Locate the cell with the specified text and output its [X, Y] center coordinate. 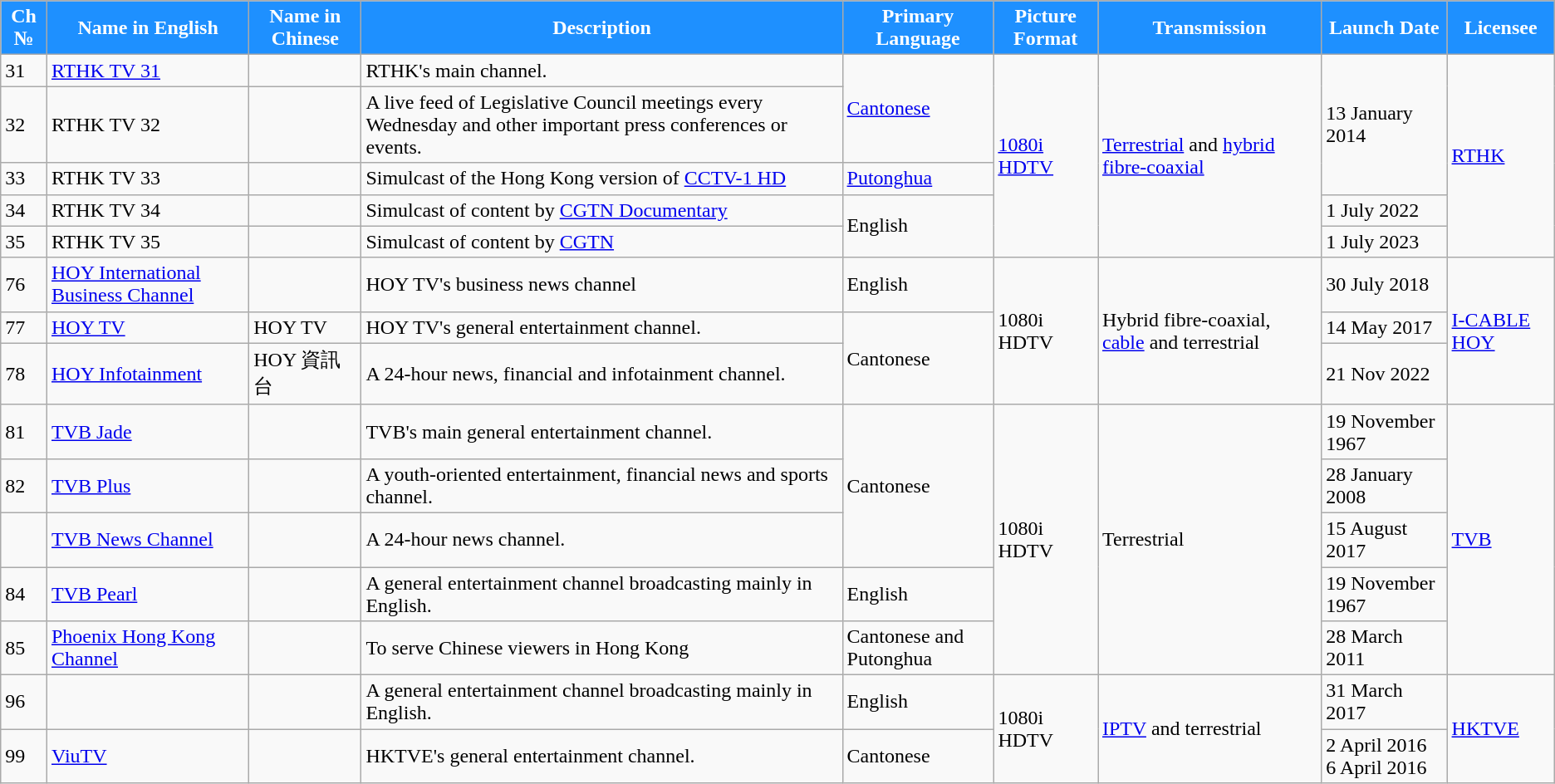
A live feed of Legislative Council meetings every Wednesday and other important press conferences or events. [601, 125]
Ch № [24, 28]
A youth-oriented entertainment, financial news and sports channel. [601, 485]
2 April 2016 6 April 2016 [1384, 756]
78 [24, 374]
30 July 2018 [1384, 284]
Simulcast of content by CGTN Documentary [601, 210]
Transmission [1209, 28]
Name in English [148, 28]
82 [24, 485]
RTHK TV 32 [148, 125]
TVB News Channel [148, 540]
HOY International Business Channel [148, 284]
RTHK's main channel. [601, 71]
Terrestrial [1209, 540]
RTHK TV 31 [148, 71]
35 [24, 242]
ViuTV [148, 756]
28 March 2011 [1384, 648]
31 [24, 71]
96 [24, 703]
Primary Language [918, 28]
84 [24, 593]
RTHK TV 33 [148, 179]
HOY TV's business news channel [601, 284]
Picture Format [1046, 28]
HKTVE's general entertainment channel. [601, 756]
Cantonese and Putonghua [918, 648]
99 [24, 756]
HOY Infotainment [148, 374]
HOY 資訊台 [306, 374]
Description [601, 28]
13 January 2014 [1384, 125]
21 Nov 2022 [1384, 374]
15 August 2017 [1384, 540]
Simulcast of content by CGTN [601, 242]
34 [24, 210]
28 January 2008 [1384, 485]
To serve Chinese viewers in Hong Kong [601, 648]
77 [24, 327]
A 24-hour news channel. [601, 540]
TVB Jade [148, 432]
Putonghua [918, 179]
HOY TV's general entertainment channel. [601, 327]
RTHK [1500, 156]
Terrestrial and hybrid fibre-coaxial [1209, 156]
A 24-hour news, financial and infotainment channel. [601, 374]
32 [24, 125]
IPTV and terrestrial [1209, 729]
HKTVE [1500, 729]
Hybrid fibre-coaxial, cable and terrestrial [1209, 331]
Phoenix Hong Kong Channel [148, 648]
14 May 2017 [1384, 327]
TVB Plus [148, 485]
Name in Chinese [306, 28]
76 [24, 284]
TVB Pearl [148, 593]
RTHK TV 35 [148, 242]
31 March 2017 [1384, 703]
Simulcast of the Hong Kong version of CCTV-1 HD [601, 179]
85 [24, 648]
Launch Date [1384, 28]
1 July 2023 [1384, 242]
81 [24, 432]
RTHK TV 34 [148, 210]
Licensee [1500, 28]
33 [24, 179]
I-CABLE HOY [1500, 331]
1 July 2022 [1384, 210]
TVB's main general entertainment channel. [601, 432]
TVB [1500, 540]
